Search for the cell housing the specified text and yield its (x, y) center coordinate. 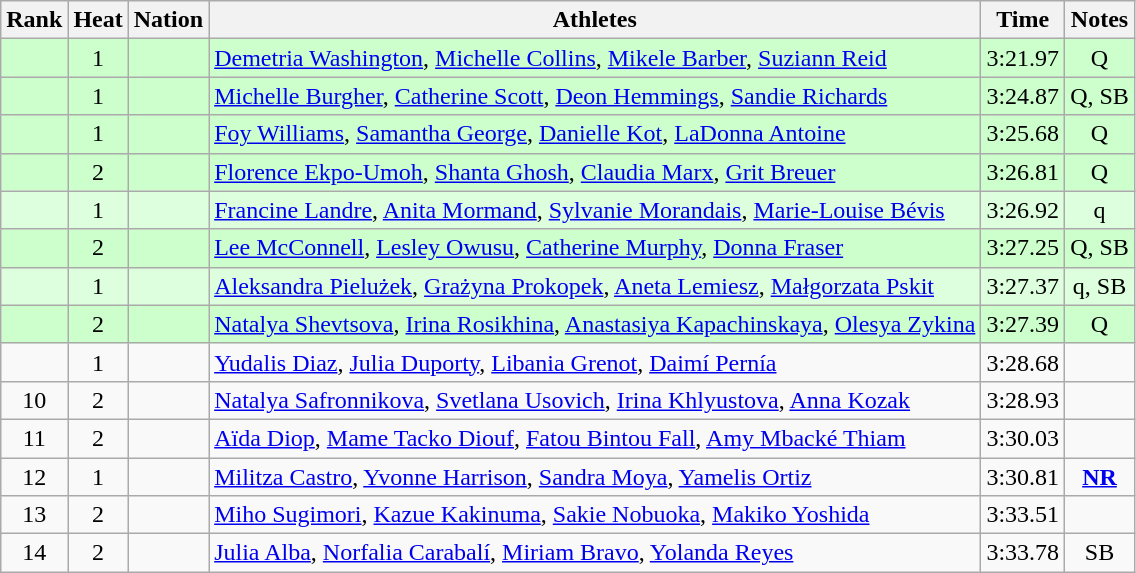
Foy Williams, Samantha George, Danielle Kot, LaDonna Antoine (595, 134)
SB (1100, 553)
3:28.68 (1023, 362)
3:28.93 (1023, 400)
3:24.87 (1023, 96)
3:27.39 (1023, 324)
NR (1100, 477)
10 (34, 400)
Demetria Washington, Michelle Collins, Mikele Barber, Suziann Reid (595, 58)
Natalya Safronnikova, Svetlana Usovich, Irina Khlyustova, Anna Kozak (595, 400)
3:25.68 (1023, 134)
q (1100, 210)
Heat (98, 20)
Yudalis Diaz, Julia Duporty, Libania Grenot, Daimí Pernía (595, 362)
Julia Alba, Norfalia Carabalí, Miriam Bravo, Yolanda Reyes (595, 553)
3:27.37 (1023, 286)
3:26.81 (1023, 172)
q, SB (1100, 286)
3:30.03 (1023, 438)
Notes (1100, 20)
Lee McConnell, Lesley Owusu, Catherine Murphy, Donna Fraser (595, 248)
Nation (168, 20)
Militza Castro, Yvonne Harrison, Sandra Moya, Yamelis Ortiz (595, 477)
Athletes (595, 20)
Florence Ekpo-Umoh, Shanta Ghosh, Claudia Marx, Grit Breuer (595, 172)
Rank (34, 20)
Time (1023, 20)
14 (34, 553)
3:26.92 (1023, 210)
Natalya Shevtsova, Irina Rosikhina, Anastasiya Kapachinskaya, Olesya Zykina (595, 324)
3:27.25 (1023, 248)
Miho Sugimori, Kazue Kakinuma, Sakie Nobuoka, Makiko Yoshida (595, 515)
3:33.78 (1023, 553)
Michelle Burgher, Catherine Scott, Deon Hemmings, Sandie Richards (595, 96)
11 (34, 438)
3:30.81 (1023, 477)
13 (34, 515)
Aïda Diop, Mame Tacko Diouf, Fatou Bintou Fall, Amy Mbacké Thiam (595, 438)
Francine Landre, Anita Mormand, Sylvanie Morandais, Marie-Louise Bévis (595, 210)
3:33.51 (1023, 515)
3:21.97 (1023, 58)
Aleksandra Pielużek, Grażyna Prokopek, Aneta Lemiesz, Małgorzata Pskit (595, 286)
12 (34, 477)
